Return [x, y] of the center of cell containing provided text 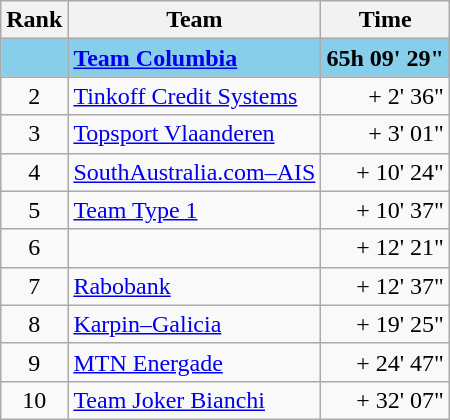
Team [194, 20]
+ 24' 47" [385, 362]
Karpin–Galicia [194, 324]
4 [34, 172]
2 [34, 96]
6 [34, 248]
Rabobank [194, 286]
Topsport Vlaanderen [194, 134]
7 [34, 286]
Team Joker Bianchi [194, 400]
MTN Energade [194, 362]
+ 12' 21" [385, 248]
+ 10' 24" [385, 172]
Tinkoff Credit Systems [194, 96]
10 [34, 400]
+ 3' 01" [385, 134]
Team Type 1 [194, 210]
+ 19' 25" [385, 324]
Rank [34, 20]
+ 2' 36" [385, 96]
+ 12' 37" [385, 286]
Time [385, 20]
5 [34, 210]
+ 32' 07" [385, 400]
8 [34, 324]
3 [34, 134]
9 [34, 362]
SouthAustralia.com–AIS [194, 172]
65h 09' 29" [385, 58]
+ 10' 37" [385, 210]
Team Columbia [194, 58]
